Return the [x, y] coordinate for the center point of the cell that contains the specified text.  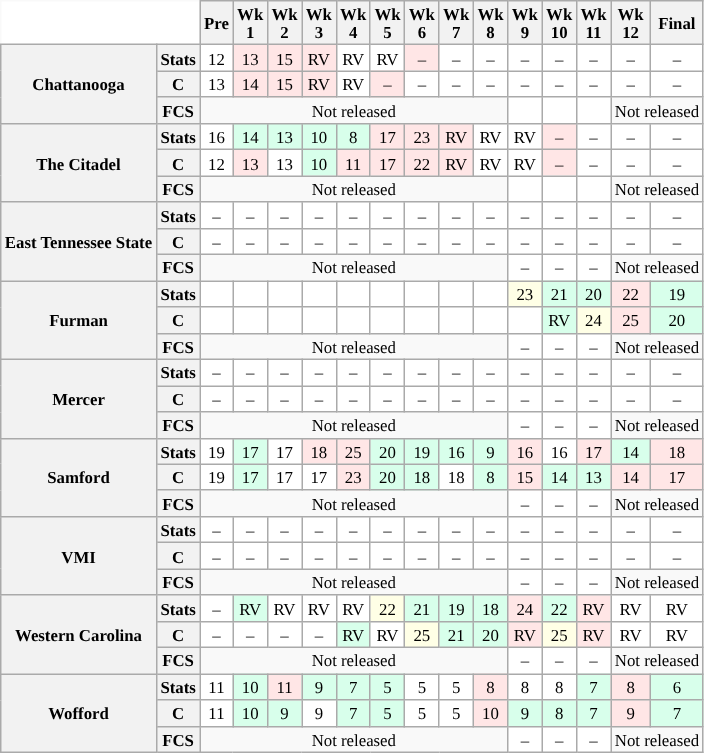
Wk3 [319, 23]
East Tennessee State [79, 242]
Wk5 [387, 23]
Wk2 [284, 23]
Wofford [79, 714]
Chattanooga [79, 84]
Western Carolina [79, 634]
Wk12 [631, 23]
Wk8 [490, 23]
VMI [79, 556]
Samford [79, 478]
The Citadel [79, 164]
Final [676, 23]
Wk6 [422, 23]
Furman [79, 320]
Wk7 [456, 23]
6 [676, 687]
Wk9 [525, 23]
Pre [216, 23]
Wk10 [559, 23]
Wk11 [593, 23]
Mercer [79, 400]
Wk4 [353, 23]
Wk1 [250, 23]
